For the text-containing cell, return its midpoint in (x, y) coordinate format. 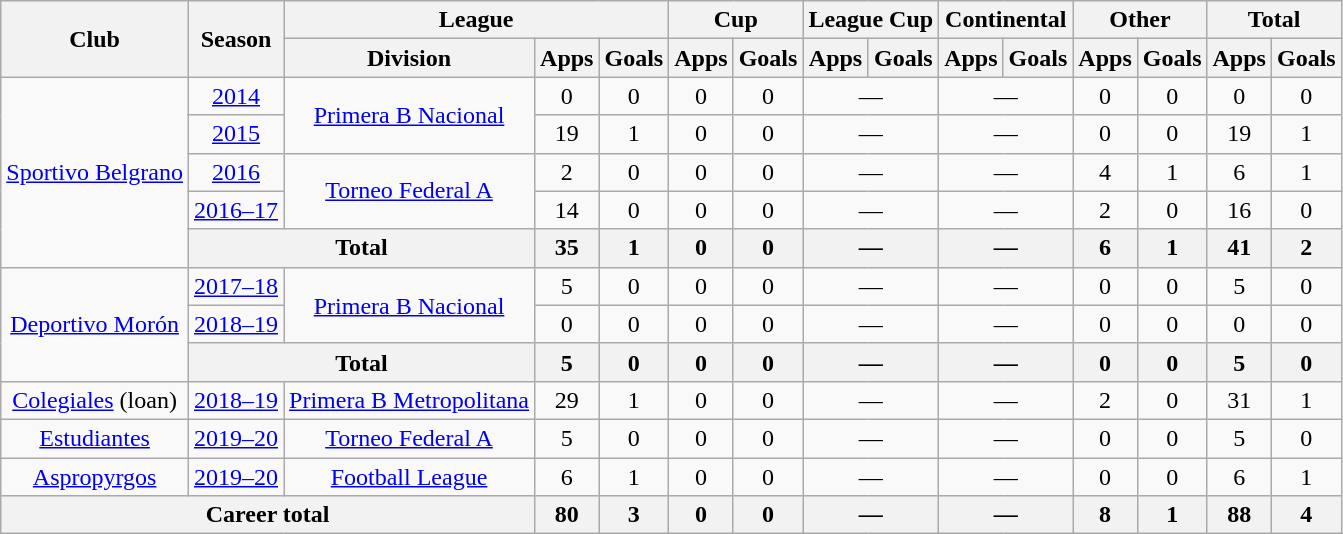
Aspropyrgos (95, 477)
2016 (236, 172)
16 (1239, 210)
Colegiales (loan) (95, 400)
Sportivo Belgrano (95, 172)
88 (1239, 515)
2016–17 (236, 210)
Deportivo Morón (95, 324)
Cup (736, 20)
14 (567, 210)
31 (1239, 400)
Estudiantes (95, 438)
41 (1239, 248)
Club (95, 39)
Division (410, 58)
Season (236, 39)
Other (1140, 20)
Career total (268, 515)
League (476, 20)
Primera B Metropolitana (410, 400)
80 (567, 515)
Continental (1006, 20)
Football League (410, 477)
2017–18 (236, 286)
League Cup (871, 20)
2015 (236, 134)
8 (1105, 515)
35 (567, 248)
29 (567, 400)
3 (634, 515)
2014 (236, 96)
